Provide the [X, Y] coordinate of the cell's center where the given text is located.  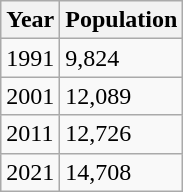
12,089 [122, 96]
Year [30, 20]
2001 [30, 96]
9,824 [122, 58]
14,708 [122, 172]
2021 [30, 172]
2011 [30, 134]
1991 [30, 58]
12,726 [122, 134]
Population [122, 20]
